Provide the [X, Y] coordinate of the cell's center where the given text is located.  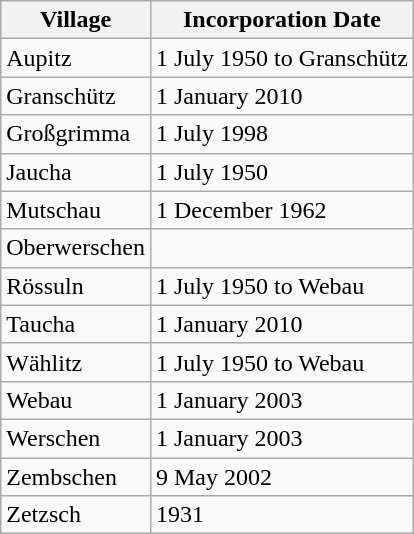
Werschen [76, 438]
Taucha [76, 324]
1 July 1998 [282, 134]
Village [76, 20]
Jaucha [76, 172]
1 July 1950 [282, 172]
Mutschau [76, 210]
Rössuln [76, 286]
Aupitz [76, 58]
Wählitz [76, 362]
1 December 1962 [282, 210]
Webau [76, 400]
9 May 2002 [282, 477]
Zembschen [76, 477]
Oberwerschen [76, 248]
1 July 1950 to Granschütz [282, 58]
Granschütz [76, 96]
1931 [282, 515]
Zetzsch [76, 515]
Großgrimma [76, 134]
Incorporation Date [282, 20]
